Capture the cell that displays the provided text and extract its [X, Y] central coordinate. 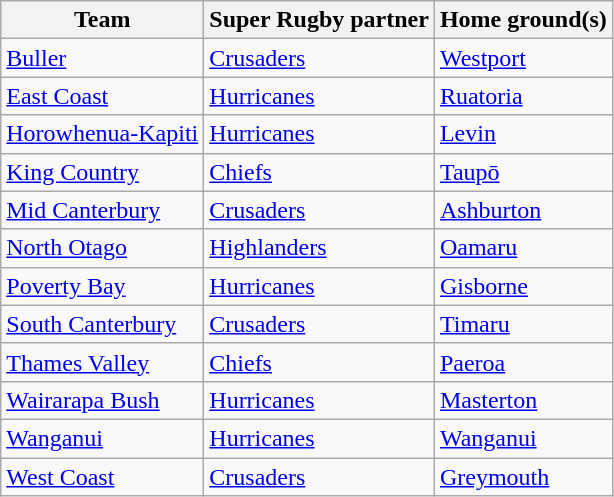
Ashburton [523, 210]
North Otago [102, 248]
South Canterbury [102, 324]
Highlanders [320, 248]
Greymouth [523, 477]
Home ground(s) [523, 20]
Super Rugby partner [320, 20]
Masterton [523, 400]
Poverty Bay [102, 286]
Taupō [523, 172]
Thames Valley [102, 362]
Timaru [523, 324]
Paeroa [523, 362]
Wairarapa Bush [102, 400]
Oamaru [523, 248]
Mid Canterbury [102, 210]
Horowhenua-Kapiti [102, 134]
Ruatoria [523, 96]
West Coast [102, 477]
King Country [102, 172]
Gisborne [523, 286]
East Coast [102, 96]
Levin [523, 134]
Team [102, 20]
Westport [523, 58]
Buller [102, 58]
